Scan for the cell matching the given text and deliver its (X, Y) coordinate at center. 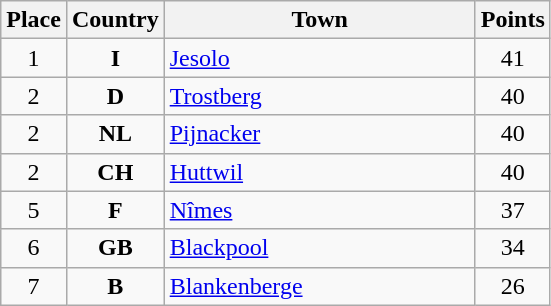
37 (512, 210)
GB (115, 248)
26 (512, 286)
NL (115, 134)
Points (512, 20)
F (115, 210)
Trostberg (320, 96)
Town (320, 20)
Blankenberge (320, 286)
Huttwil (320, 172)
Pijnacker (320, 134)
D (115, 96)
B (115, 286)
Country (115, 20)
Jesolo (320, 58)
1 (34, 58)
41 (512, 58)
7 (34, 286)
34 (512, 248)
Nîmes (320, 210)
6 (34, 248)
Place (34, 20)
5 (34, 210)
I (115, 58)
Blackpool (320, 248)
CH (115, 172)
